Extract the [x, y] coordinate from the center of the cell holding the provided text.  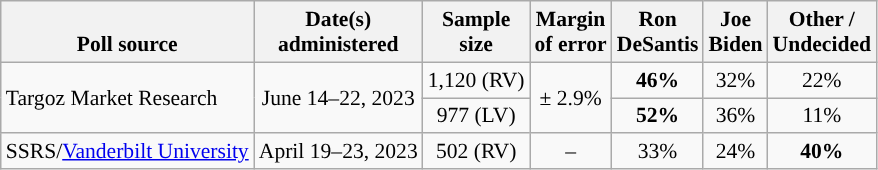
Targoz Market Research [128, 98]
RonDeSantis [658, 32]
JoeBiden [735, 32]
Marginof error [571, 32]
SSRS/Vanderbilt University [128, 152]
32% [735, 80]
24% [735, 152]
April 19–23, 2023 [338, 152]
33% [658, 152]
52% [658, 116]
22% [822, 80]
Samplesize [476, 32]
June 14–22, 2023 [338, 98]
36% [735, 116]
Poll source [128, 32]
Date(s)administered [338, 32]
977 (LV) [476, 116]
– [571, 152]
46% [658, 80]
502 (RV) [476, 152]
40% [822, 152]
Other /Undecided [822, 32]
11% [822, 116]
1,120 (RV) [476, 80]
± 2.9% [571, 98]
